Return [X, Y] of the center of cell containing provided text 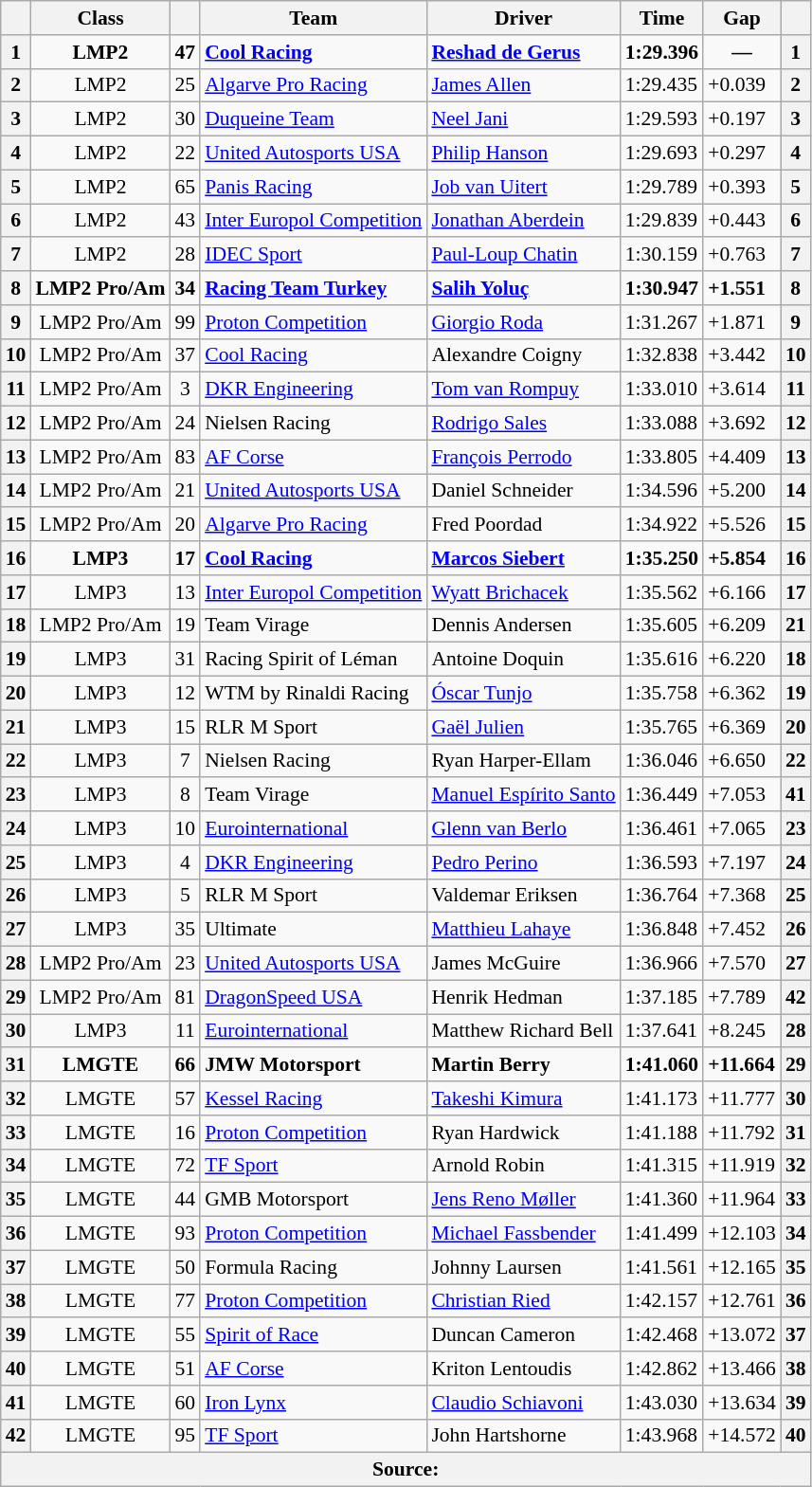
+11.664 [742, 1065]
Time [661, 18]
Ryan Hardwick [523, 1133]
+12.103 [742, 1234]
Source: [406, 1470]
Duncan Cameron [523, 1335]
Iron Lynx [313, 1403]
1:41.315 [661, 1166]
Wyatt Brichacek [523, 592]
Gap [742, 18]
+13.072 [742, 1335]
GMB Motorsport [313, 1200]
+6.220 [742, 660]
44 [185, 1200]
50 [185, 1267]
Takeshi Kimura [523, 1098]
43 [185, 221]
Formula Racing [313, 1267]
1:35.250 [661, 558]
+5.526 [742, 525]
+7.570 [742, 964]
+7.053 [742, 795]
+0.297 [742, 154]
Manuel Espírito Santo [523, 795]
60 [185, 1403]
1:41.360 [661, 1200]
+5.854 [742, 558]
+6.166 [742, 592]
1:35.562 [661, 592]
+6.369 [742, 727]
1:41.561 [661, 1267]
+5.200 [742, 491]
1:36.764 [661, 896]
93 [185, 1234]
81 [185, 997]
Antoine Doquin [523, 660]
+0.763 [742, 255]
1:30.947 [661, 288]
+0.039 [742, 85]
Racing Team Turkey [313, 288]
1:42.468 [661, 1335]
Racing Spirit of Léman [313, 660]
1:43.968 [661, 1436]
1:29.789 [661, 187]
James Allen [523, 85]
+11.777 [742, 1098]
1:29.593 [661, 119]
51 [185, 1369]
Jonathan Aberdein [523, 221]
+14.572 [742, 1436]
1:29.839 [661, 221]
Reshad de Gerus [523, 52]
1:32.838 [661, 355]
Michael Fassbender [523, 1234]
+11.919 [742, 1166]
1:33.010 [661, 390]
1:34.596 [661, 491]
1:29.693 [661, 154]
83 [185, 457]
Pedro Perino [523, 862]
+6.362 [742, 694]
Matthieu Lahaye [523, 930]
+8.245 [742, 1031]
Philip Hanson [523, 154]
1:41.060 [661, 1065]
Ryan Harper-Ellam [523, 761]
1:35.765 [661, 727]
Panis Racing [313, 187]
Team [313, 18]
Fred Poordad [523, 525]
1:35.605 [661, 626]
1:41.188 [661, 1133]
Dennis Andersen [523, 626]
+6.650 [742, 761]
1:31.267 [661, 322]
+12.761 [742, 1301]
Claudio Schiavoni [523, 1403]
James McGuire [523, 964]
Jens Reno Møller [523, 1200]
+0.197 [742, 119]
— [742, 52]
Kessel Racing [313, 1098]
1:29.396 [661, 52]
1:33.088 [661, 424]
1:33.805 [661, 457]
1:36.046 [661, 761]
Paul-Loup Chatin [523, 255]
+7.452 [742, 930]
Gaël Julien [523, 727]
1:41.499 [661, 1234]
John Hartshorne [523, 1436]
1:43.030 [661, 1403]
Spirit of Race [313, 1335]
Valdemar Eriksen [523, 896]
Neel Jani [523, 119]
+0.443 [742, 221]
Giorgio Roda [523, 322]
Marcos Siebert [523, 558]
Ultimate [313, 930]
Class [100, 18]
Rodrigo Sales [523, 424]
+12.165 [742, 1267]
+7.368 [742, 896]
72 [185, 1166]
1:36.593 [661, 862]
1:37.185 [661, 997]
+7.065 [742, 828]
Óscar Tunjo [523, 694]
55 [185, 1335]
Henrik Hedman [523, 997]
1:37.641 [661, 1031]
+13.634 [742, 1403]
Glenn van Berlo [523, 828]
IDEC Sport [313, 255]
Driver [523, 18]
99 [185, 322]
1:35.616 [661, 660]
1:42.862 [661, 1369]
+13.466 [742, 1369]
1:34.922 [661, 525]
+4.409 [742, 457]
JMW Motorsport [313, 1065]
Alexandre Coigny [523, 355]
+1.871 [742, 322]
+0.393 [742, 187]
77 [185, 1301]
+3.692 [742, 424]
+11.792 [742, 1133]
Arnold Robin [523, 1166]
1:36.461 [661, 828]
1:35.758 [661, 694]
Johnny Laursen [523, 1267]
1:36.966 [661, 964]
+3.442 [742, 355]
47 [185, 52]
1:41.173 [661, 1098]
Salih Yoluç [523, 288]
+3.614 [742, 390]
Daniel Schneider [523, 491]
Tom van Rompuy [523, 390]
+6.209 [742, 626]
65 [185, 187]
+1.551 [742, 288]
Christian Ried [523, 1301]
1:42.157 [661, 1301]
Duqueine Team [313, 119]
95 [185, 1436]
66 [185, 1065]
François Perrodo [523, 457]
+7.197 [742, 862]
DragonSpeed USA [313, 997]
1:36.449 [661, 795]
Kriton Lentoudis [523, 1369]
+7.789 [742, 997]
1:30.159 [661, 255]
+11.964 [742, 1200]
57 [185, 1098]
Matthew Richard Bell [523, 1031]
1:29.435 [661, 85]
Job van Uitert [523, 187]
Martin Berry [523, 1065]
WTM by Rinaldi Racing [313, 694]
1:36.848 [661, 930]
